Locate the cell with the specified text and output its (X, Y) center coordinate. 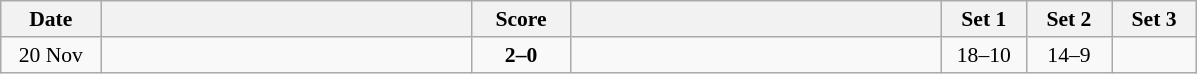
Set 3 (1154, 19)
20 Nov (51, 55)
Date (51, 19)
2–0 (521, 55)
14–9 (1068, 55)
Set 2 (1068, 19)
Set 1 (984, 19)
Score (521, 19)
18–10 (984, 55)
